Pinpoint the cell where the given text exists, returning its (X, Y) midpoint coordinate. 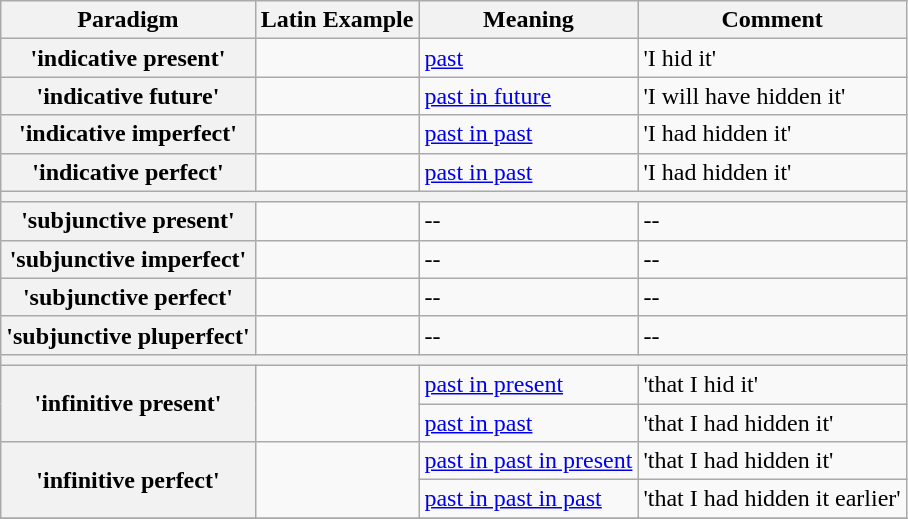
'subjunctive present' (128, 221)
'indicative perfect' (128, 172)
Paradigm (128, 20)
past in past in past (528, 499)
'subjunctive imperfect' (128, 259)
'that I hid it' (772, 384)
'subjunctive perfect' (128, 297)
past in future (528, 96)
'indicative future' (128, 96)
past in present (528, 384)
past in past in present (528, 461)
past (528, 58)
'indicative present' (128, 58)
'indicative imperfect' (128, 134)
'I will have hidden it' (772, 96)
Latin Example (337, 20)
Meaning (528, 20)
'infinitive present' (128, 403)
Comment (772, 20)
'I hid it' (772, 58)
'subjunctive pluperfect' (128, 335)
'that I had hidden it earlier' (772, 499)
'infinitive perfect' (128, 480)
